Capture the cell that displays the provided text and extract its [x, y] central coordinate. 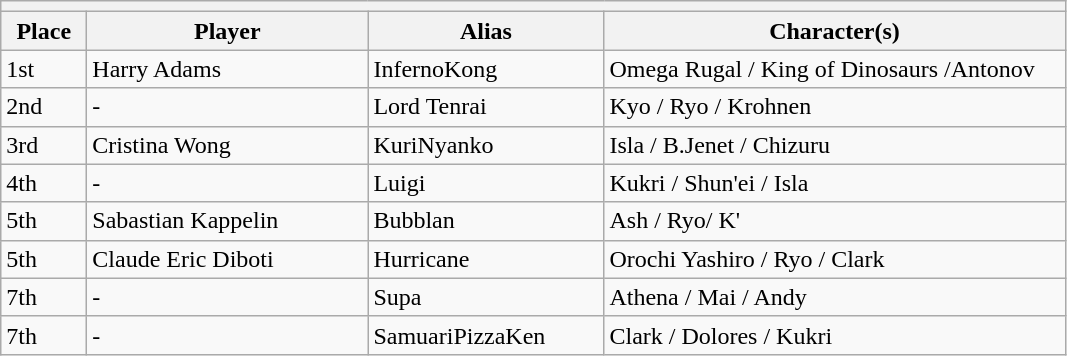
Kyo / Ryo / Krohnen [834, 107]
Character(s) [834, 31]
Athena / Mai / Andy [834, 297]
Isla / B.Jenet / Chizuru [834, 145]
Lord Tenrai [486, 107]
Harry Adams [228, 69]
Alias [486, 31]
InfernoKong [486, 69]
Clark / Dolores / Kukri [834, 335]
Cristina Wong [228, 145]
Place [44, 31]
1st [44, 69]
Hurricane [486, 259]
2nd [44, 107]
Ash / Ryo/ K' [834, 221]
SamuariPizzaKen [486, 335]
Supa [486, 297]
3rd [44, 145]
Orochi Yashiro / Ryo / Clark [834, 259]
Bubblan [486, 221]
Claude Eric Diboti [228, 259]
KuriNyanko [486, 145]
Luigi [486, 183]
4th [44, 183]
Sabastian Kappelin [228, 221]
Player [228, 31]
Omega Rugal / King of Dinosaurs /Antonov [834, 69]
Kukri / Shun'ei / Isla [834, 183]
